For the text-containing cell, return its midpoint in (x, y) coordinate format. 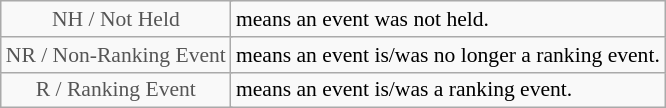
means an event is/was a ranking event. (448, 90)
NR / Non-Ranking Event (116, 55)
R / Ranking Event (116, 90)
NH / Not Held (116, 19)
means an event is/was no longer a ranking event. (448, 55)
means an event was not held. (448, 19)
